Determine the [x, y] coordinate at the center of the cell enclosing the given text.  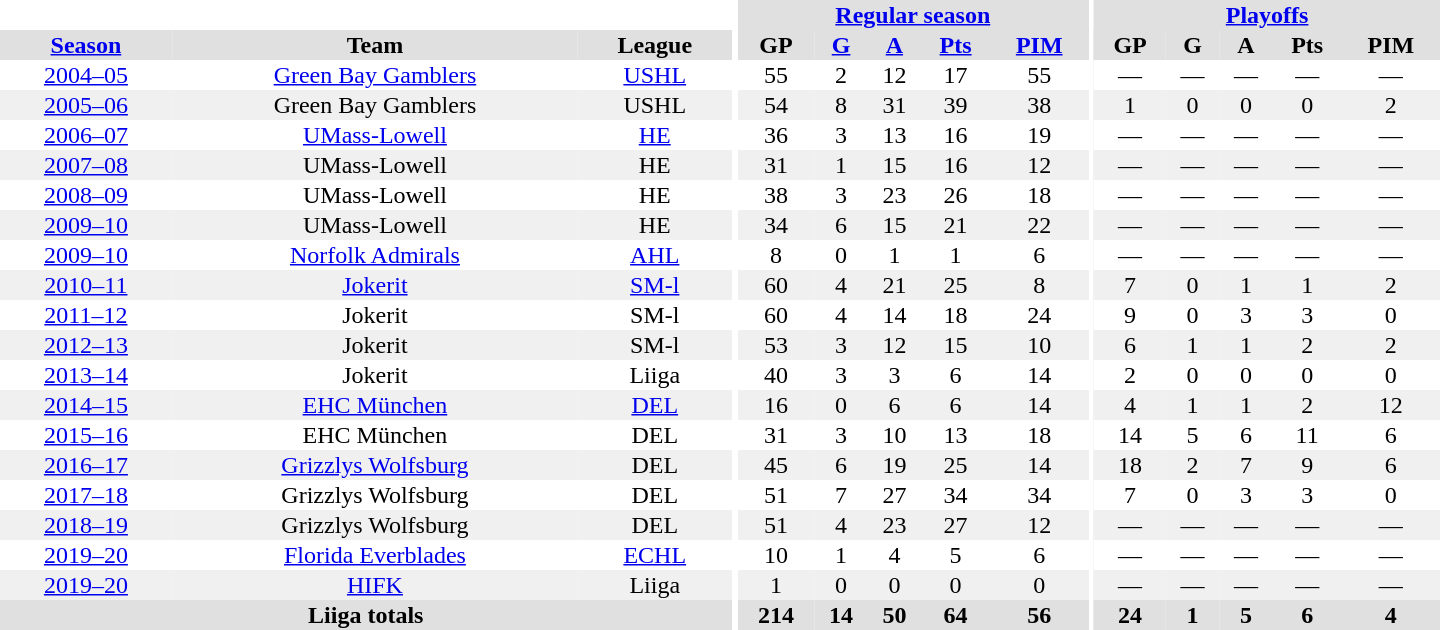
2013–14 [86, 375]
22 [1039, 225]
2014–15 [86, 405]
2004–05 [86, 75]
2016–17 [86, 465]
2006–07 [86, 135]
2007–08 [86, 165]
Florida Everblades [375, 555]
2011–12 [86, 315]
Norfolk Admirals [375, 255]
40 [776, 375]
54 [776, 105]
214 [776, 615]
2018–19 [86, 525]
Team [375, 45]
Regular season [912, 15]
39 [956, 105]
26 [956, 195]
50 [894, 615]
AHL [654, 255]
Playoffs [1267, 15]
ECHL [654, 555]
2008–09 [86, 195]
2015–16 [86, 435]
2010–11 [86, 285]
36 [776, 135]
2017–18 [86, 495]
League [654, 45]
17 [956, 75]
HIFK [375, 585]
56 [1039, 615]
53 [776, 345]
11 [1308, 435]
45 [776, 465]
Liiga totals [366, 615]
2005–06 [86, 105]
2012–13 [86, 345]
64 [956, 615]
Season [86, 45]
